Extract the (X, Y) coordinate from the center of the cell holding the provided text.  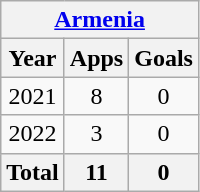
2021 (33, 96)
Total (33, 172)
Year (33, 58)
3 (96, 134)
Apps (96, 58)
Armenia (100, 20)
8 (96, 96)
11 (96, 172)
2022 (33, 134)
Goals (164, 58)
